For the text-containing cell, return its midpoint in (x, y) coordinate format. 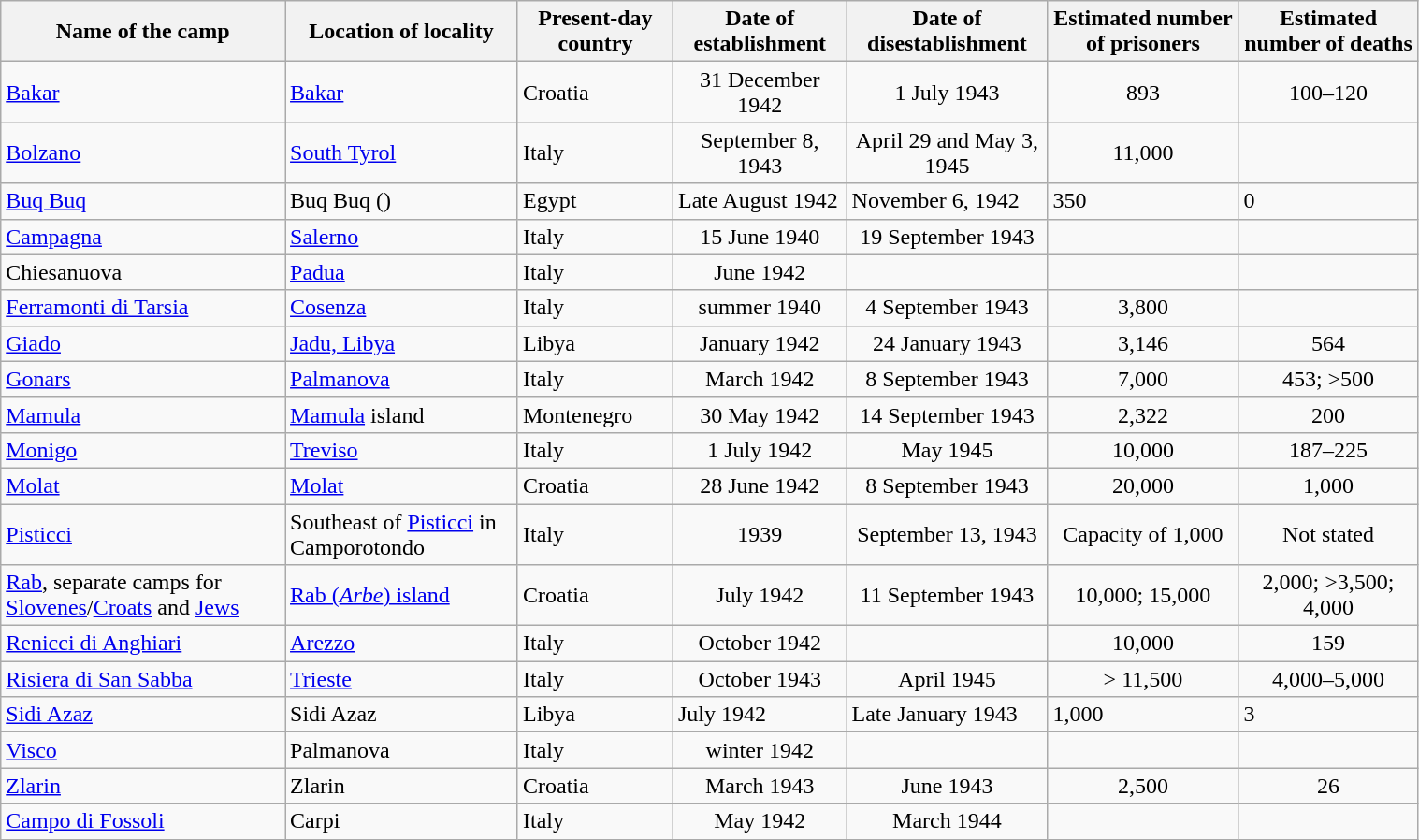
1 July 1942 (760, 450)
Mamula island (402, 414)
South Tyrol (402, 153)
June 1942 (760, 272)
2,500 (1143, 786)
Bolzano (143, 153)
Name of the camp (143, 32)
1 July 1943 (947, 92)
Egypt (595, 201)
Giado (143, 343)
11 September 1943 (947, 595)
April 29 and May 3, 1945 (947, 153)
Pisticci (143, 533)
Rab, separate camps for Slovenes/Croats and Jews (143, 595)
May 1942 (760, 821)
June 1943 (947, 786)
159 (1328, 644)
4 September 1943 (947, 308)
14 September 1943 (947, 414)
winter 1942 (760, 750)
31 December 1942 (760, 92)
2,000; >3,500; 4,000 (1328, 595)
Present-day country (595, 32)
> 11,500 (1143, 679)
30 May 1942 (760, 414)
Location of locality (402, 32)
3 (1328, 715)
200 (1328, 414)
Buq Buq (143, 201)
October 1942 (760, 644)
100–120 (1328, 92)
28 June 1942 (760, 485)
January 1942 (760, 343)
24 January 1943 (947, 343)
350 (1143, 201)
453; >500 (1328, 379)
Montenegro (595, 414)
Jadu, Libya (402, 343)
19 September 1943 (947, 237)
Campagna (143, 237)
Buq Buq () (402, 201)
Arezzo (402, 644)
Ferramonti di Tarsia (143, 308)
Renicci di Anghiari (143, 644)
Capacity of 1,000 (1143, 533)
May 1945 (947, 450)
March 1943 (760, 786)
11,000 (1143, 153)
Late August 1942 (760, 201)
Late January 1943 (947, 715)
Southeast of Pisticci in Camporotondo (402, 533)
Date of disestablishment (947, 32)
Not stated (1328, 533)
3,800 (1143, 308)
Gonars (143, 379)
September 8, 1943 (760, 153)
4,000–5,000 (1328, 679)
0 (1328, 201)
March 1942 (760, 379)
187–225 (1328, 450)
7,000 (1143, 379)
April 1945 (947, 679)
Date of establishment (760, 32)
20,000 (1143, 485)
Monigo (143, 450)
Risiera di San Sabba (143, 679)
Mamula (143, 414)
October 1943 (760, 679)
3,146 (1143, 343)
Treviso (402, 450)
Rab (Arbe) island (402, 595)
26 (1328, 786)
2,322 (1143, 414)
10,000; 15,000 (1143, 595)
Trieste (402, 679)
September 13, 1943 (947, 533)
Salerno (402, 237)
Padua (402, 272)
Chiesanuova (143, 272)
November 6, 1942 (947, 201)
Estimated number of deaths (1328, 32)
Cosenza (402, 308)
564 (1328, 343)
1939 (760, 533)
15 June 1940 (760, 237)
Campo di Fossoli (143, 821)
Carpi (402, 821)
893 (1143, 92)
Visco (143, 750)
March 1944 (947, 821)
summer 1940 (760, 308)
Estimated number of prisoners (1143, 32)
